Locate the cell with the specified text and output its (x, y) center coordinate. 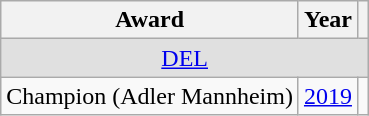
Year (328, 20)
Champion (Adler Mannheim) (150, 96)
Award (150, 20)
2019 (328, 96)
DEL (185, 58)
